Scan for the cell matching the given text and deliver its [X, Y] coordinate at center. 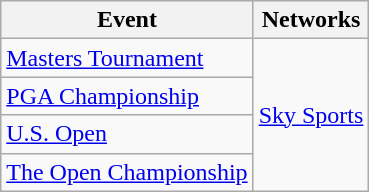
PGA Championship [127, 96]
Networks [311, 20]
Masters Tournament [127, 58]
Sky Sports [311, 115]
Event [127, 20]
U.S. Open [127, 134]
The Open Championship [127, 172]
